Provide the (x, y) coordinate of the cell's center where the given text is located.  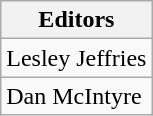
Lesley Jeffries (76, 58)
Dan McIntyre (76, 96)
Editors (76, 20)
